Search for the cell housing the specified text and yield its [X, Y] center coordinate. 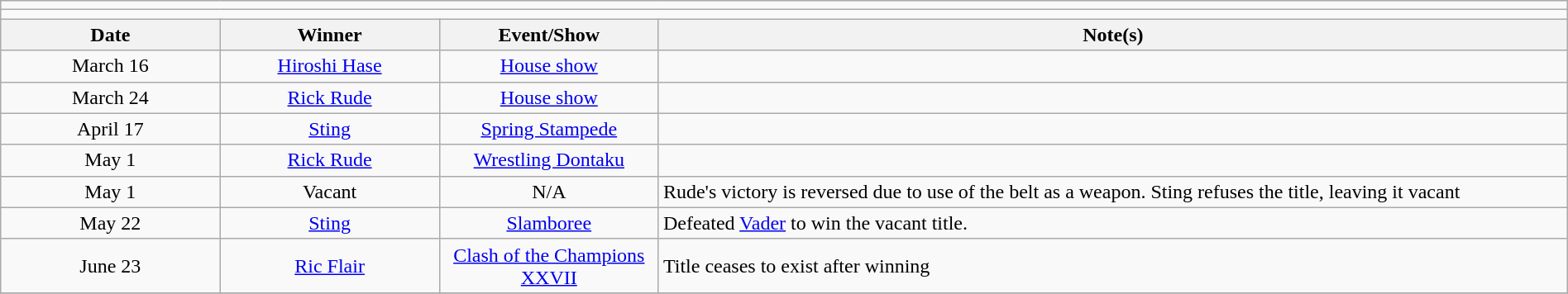
Title ceases to exist after winning [1113, 266]
Hiroshi Hase [329, 66]
Event/Show [549, 35]
Clash of the Champions XXVII [549, 266]
Vacant [329, 192]
Note(s) [1113, 35]
June 23 [111, 266]
Wrestling Dontaku [549, 160]
Date [111, 35]
March 24 [111, 97]
Ric Flair [329, 266]
May 22 [111, 223]
Slamboree [549, 223]
N/A [549, 192]
Rude's victory is reversed due to use of the belt as a weapon. Sting refuses the title, leaving it vacant [1113, 192]
March 16 [111, 66]
April 17 [111, 129]
Defeated Vader to win the vacant title. [1113, 223]
Spring Stampede [549, 129]
Winner [329, 35]
